From the cell containing the given text, extract its center point as (x, y) coordinate. 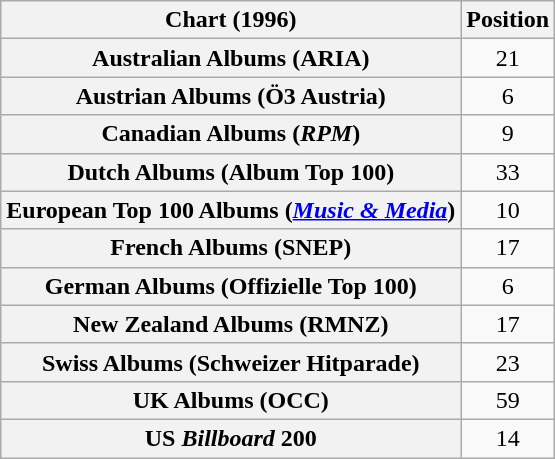
Dutch Albums (Album Top 100) (231, 172)
59 (508, 400)
Australian Albums (ARIA) (231, 58)
14 (508, 438)
10 (508, 210)
German Albums (Offizielle Top 100) (231, 286)
French Albums (SNEP) (231, 248)
Austrian Albums (Ö3 Austria) (231, 96)
Chart (1996) (231, 20)
European Top 100 Albums (Music & Media) (231, 210)
Canadian Albums (RPM) (231, 134)
UK Albums (OCC) (231, 400)
New Zealand Albums (RMNZ) (231, 324)
23 (508, 362)
Swiss Albums (Schweizer Hitparade) (231, 362)
21 (508, 58)
Position (508, 20)
US Billboard 200 (231, 438)
9 (508, 134)
33 (508, 172)
